Provide the [x, y] coordinate of the cell's center where the given text is located.  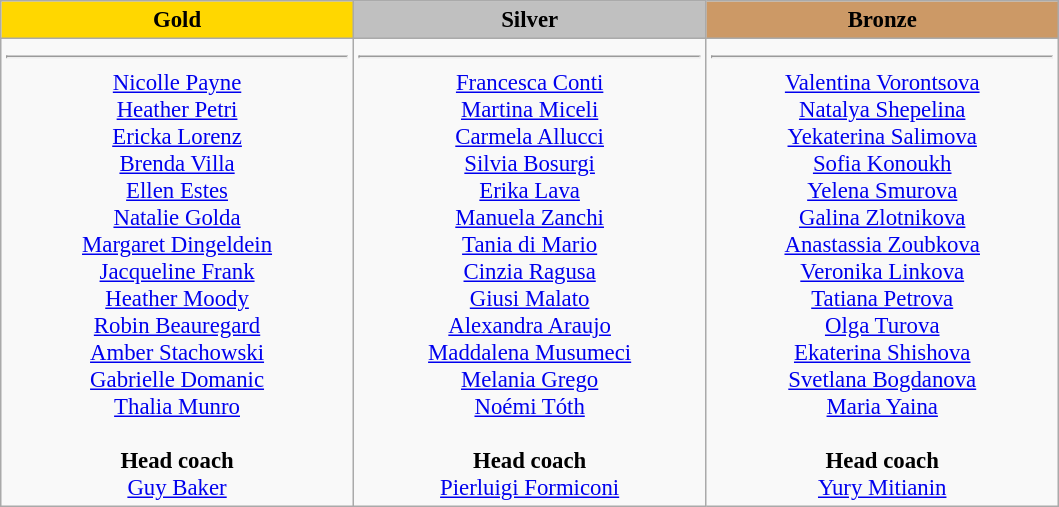
Gold [178, 20]
Silver [530, 20]
Bronze [882, 20]
